Search for the cell housing the specified text and yield its [x, y] center coordinate. 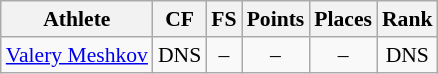
FS [224, 19]
Places [343, 19]
Points [276, 19]
Athlete [77, 19]
CF [180, 19]
Valery Meshkov [77, 55]
Rank [408, 19]
